Identify which cell holds the provided text, then report its [X, Y] central coordinate. 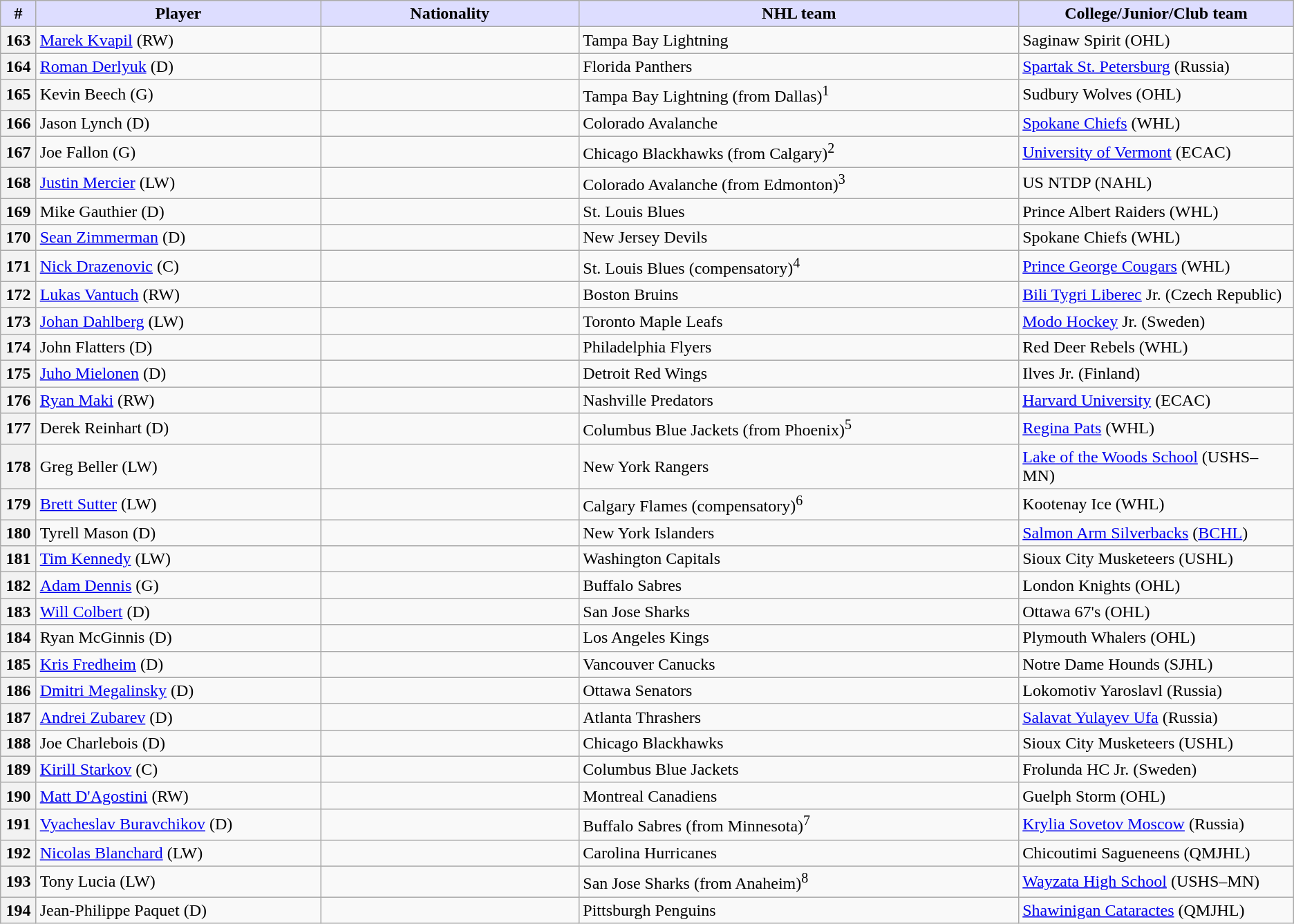
Salavat Yulayev Ufa (Russia) [1156, 717]
Krylia Sovetov Moscow (Russia) [1156, 825]
Player [178, 14]
Montreal Canadiens [799, 795]
Lake of the Woods School (USHS–MN) [1156, 466]
168 [18, 182]
178 [18, 466]
Los Angeles Kings [799, 638]
184 [18, 638]
192 [18, 853]
Ottawa 67's (OHL) [1156, 612]
Ryan Maki (RW) [178, 400]
185 [18, 664]
Nicolas Blanchard (LW) [178, 853]
Kevin Beech (G) [178, 95]
Juho Mielonen (D) [178, 374]
Kirill Starkov (C) [178, 769]
188 [18, 743]
173 [18, 321]
Boston Bruins [799, 294]
Pittsburgh Penguins [799, 910]
Jason Lynch (D) [178, 123]
San Jose Sharks [799, 612]
Brett Sutter (LW) [178, 505]
Justin Mercier (LW) [178, 182]
Ilves Jr. (Finland) [1156, 374]
Bili Tygri Liberec Jr. (Czech Republic) [1156, 294]
Saginaw Spirit (OHL) [1156, 40]
Columbus Blue Jackets [799, 769]
167 [18, 152]
Prince Albert Raiders (WHL) [1156, 211]
US NTDP (NAHL) [1156, 182]
Plymouth Whalers (OHL) [1156, 638]
Washington Capitals [799, 559]
170 [18, 238]
Tampa Bay Lightning [799, 40]
Will Colbert (D) [178, 612]
Columbus Blue Jackets (from Phoenix)5 [799, 428]
191 [18, 825]
San Jose Sharks (from Anaheim)8 [799, 882]
Colorado Avalanche (from Edmonton)3 [799, 182]
Buffalo Sabres [799, 585]
Modo Hockey Jr. (Sweden) [1156, 321]
Nashville Predators [799, 400]
179 [18, 505]
Ottawa Senators [799, 690]
Red Deer Rebels (WHL) [1156, 347]
186 [18, 690]
Kris Fredheim (D) [178, 664]
189 [18, 769]
Tony Lucia (LW) [178, 882]
Lokomotiv Yaroslavl (Russia) [1156, 690]
Buffalo Sabres (from Minnesota)7 [799, 825]
Tyrell Mason (D) [178, 533]
Nationality [450, 14]
St. Louis Blues (compensatory)4 [799, 267]
Notre Dame Hounds (SJHL) [1156, 664]
# [18, 14]
Matt D'Agostini (RW) [178, 795]
172 [18, 294]
Prince George Cougars (WHL) [1156, 267]
John Flatters (D) [178, 347]
Dmitri Megalinsky (D) [178, 690]
183 [18, 612]
Philadelphia Flyers [799, 347]
Detroit Red Wings [799, 374]
St. Louis Blues [799, 211]
180 [18, 533]
Johan Dahlberg (LW) [178, 321]
166 [18, 123]
Guelph Storm (OHL) [1156, 795]
Chicago Blackhawks [799, 743]
Joe Charlebois (D) [178, 743]
Tim Kennedy (LW) [178, 559]
Shawinigan Cataractes (QMJHL) [1156, 910]
New York Islanders [799, 533]
165 [18, 95]
Sudbury Wolves (OHL) [1156, 95]
Greg Beller (LW) [178, 466]
New York Rangers [799, 466]
Frolunda HC Jr. (Sweden) [1156, 769]
Andrei Zubarev (D) [178, 717]
Roman Derlyuk (D) [178, 66]
175 [18, 374]
190 [18, 795]
194 [18, 910]
177 [18, 428]
187 [18, 717]
Toronto Maple Leafs [799, 321]
181 [18, 559]
Vancouver Canucks [799, 664]
Colorado Avalanche [799, 123]
Calgary Flames (compensatory)6 [799, 505]
Regina Pats (WHL) [1156, 428]
Chicago Blackhawks (from Calgary)2 [799, 152]
169 [18, 211]
Salmon Arm Silverbacks (BCHL) [1156, 533]
Lukas Vantuch (RW) [178, 294]
Vyacheslav Buravchikov (D) [178, 825]
London Knights (OHL) [1156, 585]
Ryan McGinnis (D) [178, 638]
Mike Gauthier (D) [178, 211]
193 [18, 882]
New Jersey Devils [799, 238]
Adam Dennis (G) [178, 585]
174 [18, 347]
Atlanta Thrashers [799, 717]
Jean-Philippe Paquet (D) [178, 910]
Derek Reinhart (D) [178, 428]
Marek Kvapil (RW) [178, 40]
Chicoutimi Sagueneens (QMJHL) [1156, 853]
Nick Drazenovic (C) [178, 267]
Florida Panthers [799, 66]
Carolina Hurricanes [799, 853]
NHL team [799, 14]
Sean Zimmerman (D) [178, 238]
Spartak St. Petersburg (Russia) [1156, 66]
University of Vermont (ECAC) [1156, 152]
Joe Fallon (G) [178, 152]
Tampa Bay Lightning (from Dallas)1 [799, 95]
164 [18, 66]
171 [18, 267]
176 [18, 400]
College/Junior/Club team [1156, 14]
182 [18, 585]
Wayzata High School (USHS–MN) [1156, 882]
Harvard University (ECAC) [1156, 400]
Kootenay Ice (WHL) [1156, 505]
163 [18, 40]
